Pinpoint the cell where the given text exists, returning its [X, Y] midpoint coordinate. 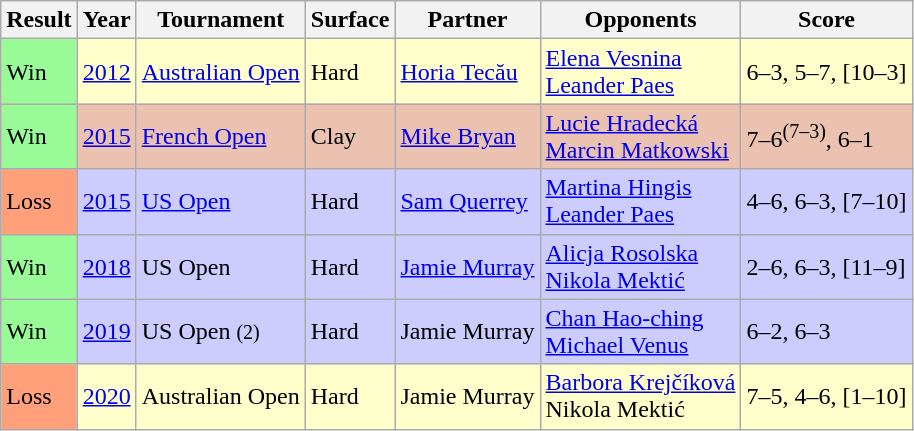
6–3, 5–7, [10–3] [826, 72]
Barbora Krejčíková Nikola Mektić [640, 396]
2–6, 6–3, [11–9] [826, 266]
7–6(7–3), 6–1 [826, 136]
2018 [106, 266]
2019 [106, 332]
Lucie Hradecká Marcin Matkowski [640, 136]
Score [826, 20]
Year [106, 20]
Horia Tecău [468, 72]
Clay [350, 136]
Alicja Rosolska Nikola Mektić [640, 266]
Partner [468, 20]
French Open [220, 136]
Result [39, 20]
7–5, 4–6, [1–10] [826, 396]
6–2, 6–3 [826, 332]
Martina Hingis Leander Paes [640, 202]
2020 [106, 396]
Chan Hao-ching Michael Venus [640, 332]
Sam Querrey [468, 202]
US Open (2) [220, 332]
4–6, 6–3, [7–10] [826, 202]
Tournament [220, 20]
Surface [350, 20]
Opponents [640, 20]
Elena Vesnina Leander Paes [640, 72]
Mike Bryan [468, 136]
2012 [106, 72]
